Capture the cell that displays the provided text and extract its [x, y] central coordinate. 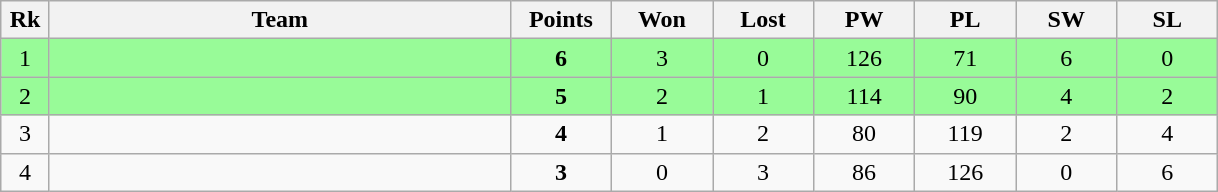
Points [560, 20]
PW [864, 20]
80 [864, 134]
90 [966, 96]
PL [966, 20]
119 [966, 134]
Lost [762, 20]
86 [864, 172]
114 [864, 96]
71 [966, 58]
Won [662, 20]
5 [560, 96]
Rk [26, 20]
SL [1168, 20]
SW [1066, 20]
Team [280, 20]
